Pinpoint the cell where the given text exists, returning its [x, y] midpoint coordinate. 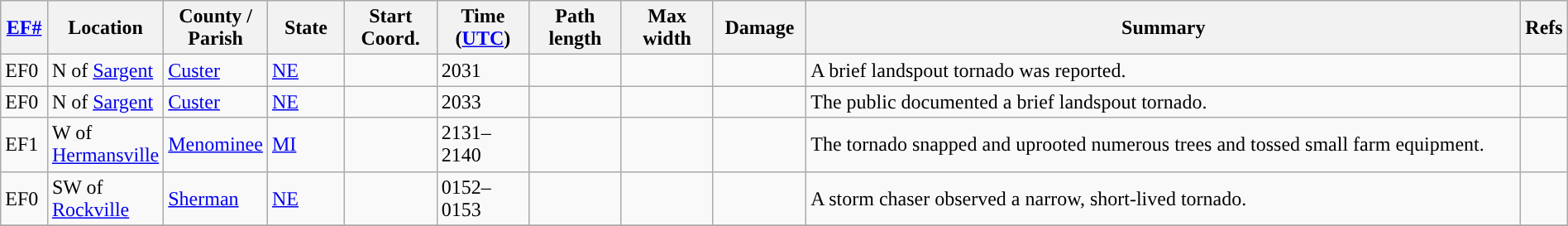
A brief landspout tornado was reported. [1164, 70]
0152–0153 [483, 199]
EF# [25, 28]
The public documented a brief landspout tornado. [1164, 102]
EF1 [25, 144]
Max width [667, 28]
County / Parish [216, 28]
The tornado snapped and uprooted numerous trees and tossed small farm equipment. [1164, 144]
State [306, 28]
2033 [483, 102]
Menominee [216, 144]
W of Hermansville [105, 144]
A storm chaser observed a narrow, short-lived tornado. [1164, 199]
Location [105, 28]
Summary [1164, 28]
Start Coord. [390, 28]
2031 [483, 70]
MI [306, 144]
2131–2140 [483, 144]
Sherman [216, 199]
Path length [576, 28]
Refs [1544, 28]
Damage [759, 28]
SW of Rockville [105, 199]
Time (UTC) [483, 28]
